Identify which cell holds the provided text, then report its [x, y] central coordinate. 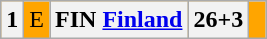
E [37, 20]
FIN Finland [119, 20]
26+3 [218, 20]
1 [12, 20]
